Search for the cell housing the specified text and yield its [x, y] center coordinate. 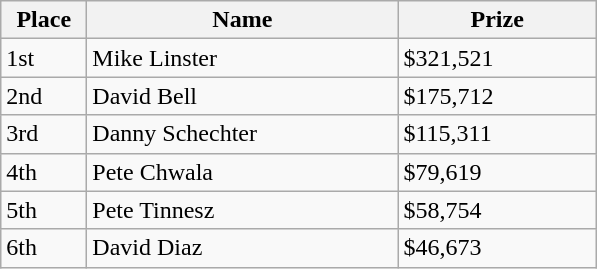
Pete Tinnesz [242, 210]
2nd [44, 96]
$46,673 [498, 248]
Mike Linster [242, 58]
1st [44, 58]
Name [242, 20]
4th [44, 172]
$175,712 [498, 96]
$58,754 [498, 210]
$115,311 [498, 134]
Danny Schechter [242, 134]
3rd [44, 134]
$321,521 [498, 58]
Place [44, 20]
David Bell [242, 96]
Prize [498, 20]
6th [44, 248]
Pete Chwala [242, 172]
$79,619 [498, 172]
5th [44, 210]
David Diaz [242, 248]
